For the text-containing cell, return its midpoint in [X, Y] coordinate format. 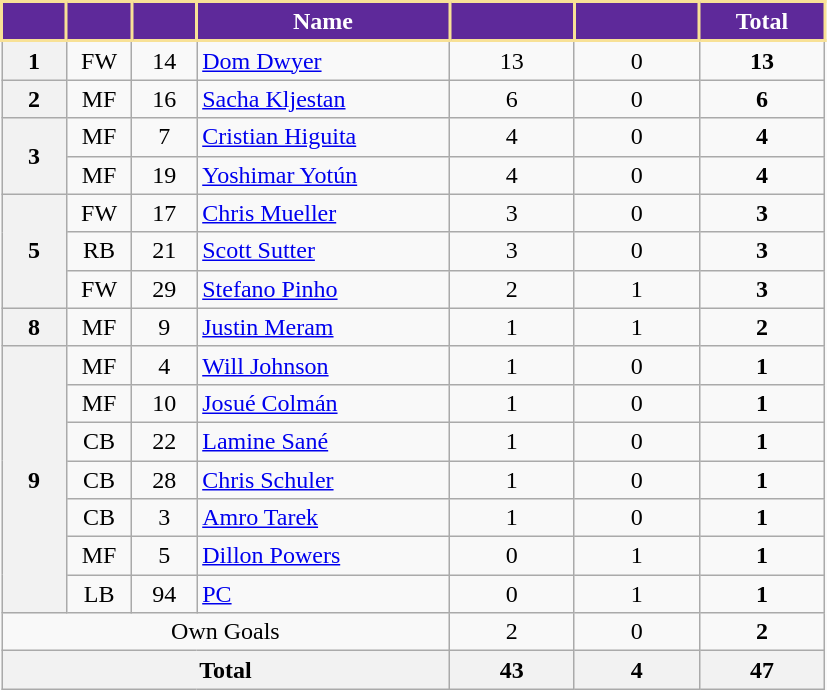
Stefano Pinho [324, 289]
Josué Colmán [324, 403]
47 [762, 670]
Sacha Kljestan [324, 99]
16 [164, 99]
10 [164, 403]
Amro Tarek [324, 518]
17 [164, 213]
Chris Schuler [324, 479]
Dom Dwyer [324, 60]
Cristian Higuita [324, 137]
Justin Meram [324, 327]
94 [164, 594]
19 [164, 175]
21 [164, 251]
RB [100, 251]
Name [324, 22]
Lamine Sané [324, 441]
7 [164, 137]
43 [512, 670]
28 [164, 479]
Chris Mueller [324, 213]
14 [164, 60]
Dillon Powers [324, 556]
PC [324, 594]
LB [100, 594]
Own Goals [226, 632]
29 [164, 289]
8 [34, 327]
Will Johnson [324, 365]
22 [164, 441]
Yoshimar Yotún [324, 175]
Scott Sutter [324, 251]
